Return [x, y] of the center of cell containing provided text 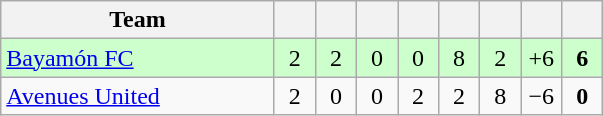
6 [582, 58]
Team [138, 20]
Avenues United [138, 96]
−6 [542, 96]
Bayamón FC [138, 58]
+6 [542, 58]
